Search for the cell housing the specified text and yield its [X, Y] center coordinate. 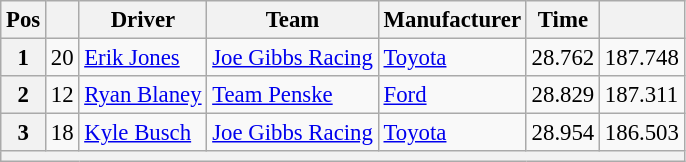
Team [292, 20]
187.311 [642, 95]
Erik Jones [143, 58]
20 [62, 58]
Ryan Blaney [143, 95]
Driver [143, 20]
186.503 [642, 133]
187.748 [642, 58]
Ford [452, 95]
1 [24, 58]
28.762 [562, 58]
18 [62, 133]
Team Penske [292, 95]
Manufacturer [452, 20]
2 [24, 95]
12 [62, 95]
28.954 [562, 133]
28.829 [562, 95]
Pos [24, 20]
3 [24, 133]
Kyle Busch [143, 133]
Time [562, 20]
